Search for the cell housing the specified text and yield its [X, Y] center coordinate. 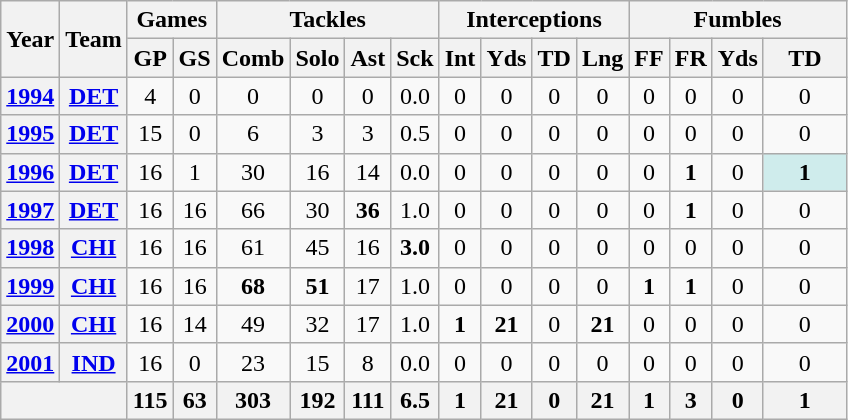
32 [318, 324]
49 [253, 324]
Sck [415, 58]
Int [460, 58]
3.0 [415, 248]
Ast [368, 58]
6.5 [415, 400]
Team [94, 39]
0.5 [415, 134]
1995 [30, 134]
1999 [30, 286]
68 [253, 286]
Comb [253, 58]
66 [253, 210]
23 [253, 362]
Year [30, 39]
6 [253, 134]
2001 [30, 362]
IND [94, 362]
GS [194, 58]
4 [150, 96]
63 [194, 400]
51 [318, 286]
45 [318, 248]
FF [649, 58]
Solo [318, 58]
Lng [602, 58]
1994 [30, 96]
192 [318, 400]
303 [253, 400]
Fumbles [738, 20]
115 [150, 400]
1998 [30, 248]
Games [172, 20]
111 [368, 400]
1996 [30, 172]
Tackles [328, 20]
FR [690, 58]
1997 [30, 210]
Interceptions [534, 20]
61 [253, 248]
GP [150, 58]
2000 [30, 324]
36 [368, 210]
8 [368, 362]
